Return the (X, Y) coordinate for the center point of the cell that contains the specified text.  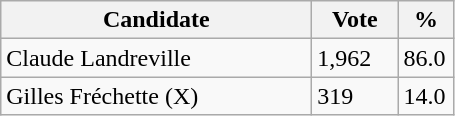
319 (355, 96)
% (426, 20)
Candidate (156, 20)
Gilles Fréchette (X) (156, 96)
14.0 (426, 96)
86.0 (426, 58)
Vote (355, 20)
1,962 (355, 58)
Claude Landreville (156, 58)
